Detect which cell encompasses the target text, then output its (x, y) center coordinate. 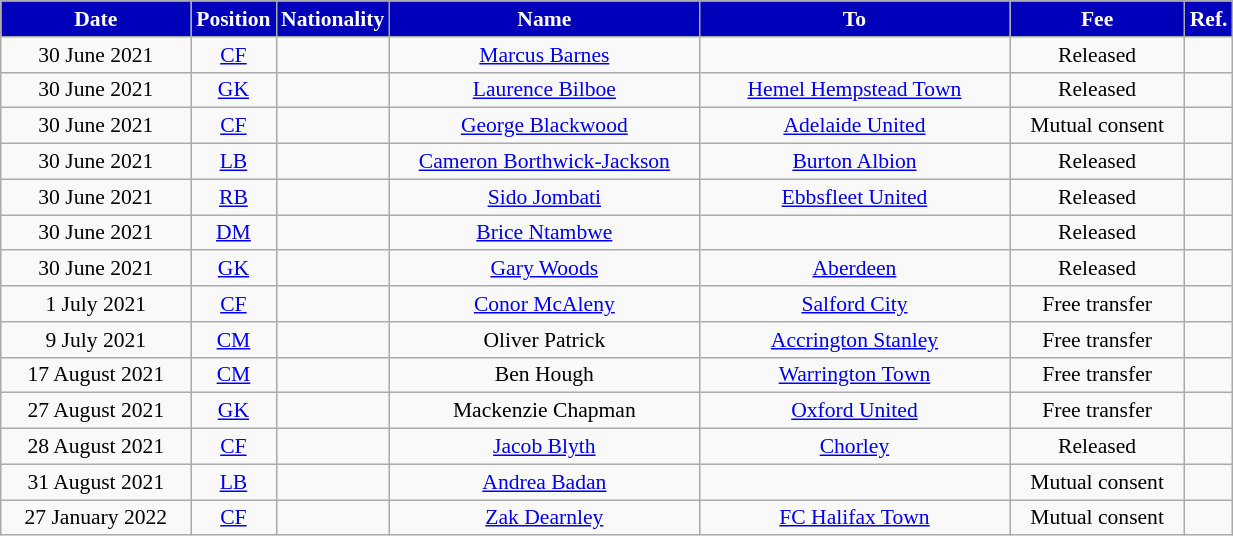
Ben Hough (544, 375)
Oxford United (854, 411)
To (854, 19)
Name (544, 19)
Marcus Barnes (544, 55)
Sido Jombati (544, 197)
9 July 2021 (96, 340)
Oliver Patrick (544, 340)
Nationality (332, 19)
27 January 2022 (96, 518)
Laurence Bilboe (544, 90)
FC Halifax Town (854, 518)
Conor McAleny (544, 304)
Aberdeen (854, 269)
Gary Woods (544, 269)
Date (96, 19)
17 August 2021 (96, 375)
Zak Dearnley (544, 518)
RB (234, 197)
Adelaide United (854, 126)
Salford City (854, 304)
Jacob Blyth (544, 447)
27 August 2021 (96, 411)
Brice Ntambwe (544, 233)
Ref. (1209, 19)
Mackenzie Chapman (544, 411)
Ebbsfleet United (854, 197)
Hemel Hempstead Town (854, 90)
Fee (1098, 19)
Cameron Borthwick-Jackson (544, 162)
Chorley (854, 447)
28 August 2021 (96, 447)
1 July 2021 (96, 304)
Accrington Stanley (854, 340)
George Blackwood (544, 126)
Warrington Town (854, 375)
DM (234, 233)
Position (234, 19)
Andrea Badan (544, 482)
31 August 2021 (96, 482)
Burton Albion (854, 162)
